Determine the [x, y] coordinate at the center of the cell enclosing the given text.  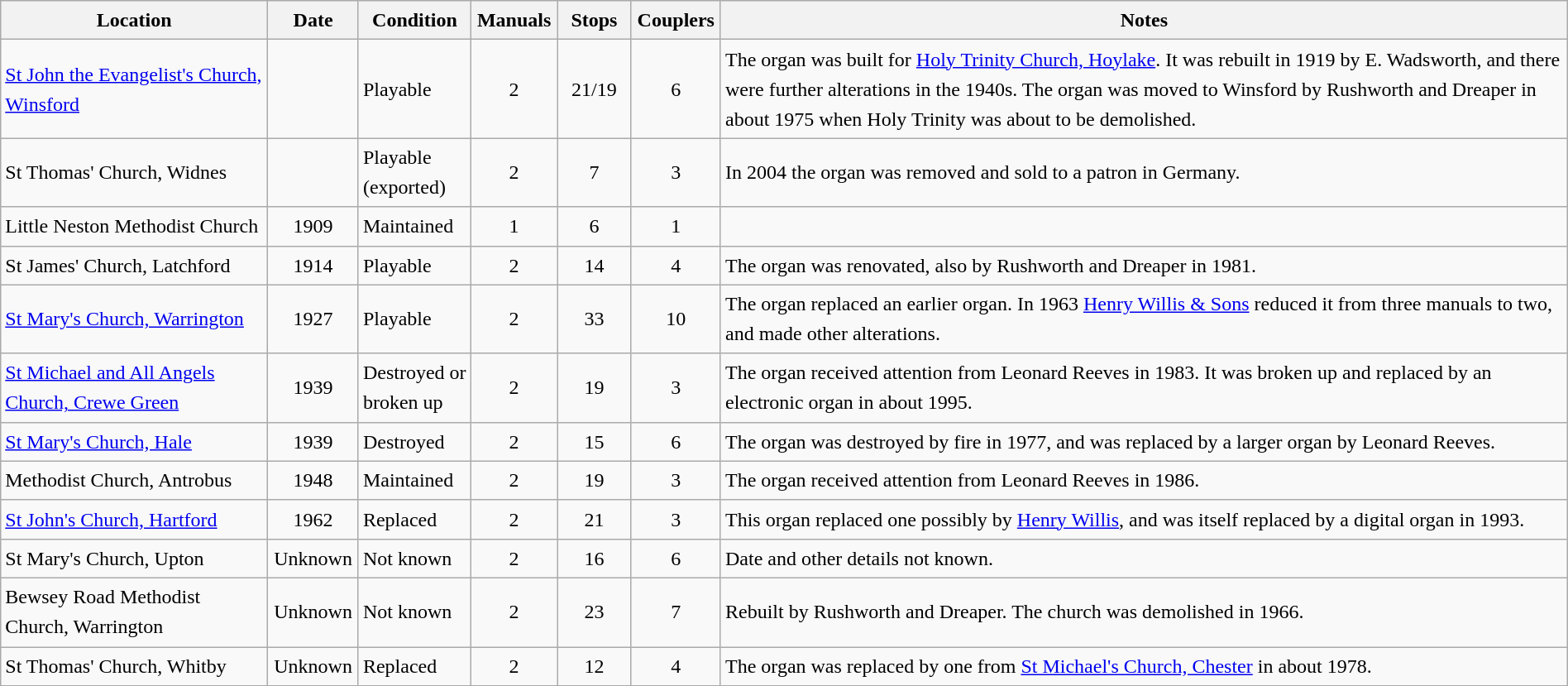
St John the Evangelist's Church, Winsford [134, 89]
The organ was renovated, also by Rushworth and Dreaper in 1981. [1144, 265]
Location [134, 20]
St James' Church, Latchford [134, 265]
14 [594, 265]
Methodist Church, Antrobus [134, 480]
St Michael and All Angels Church, Crewe Green [134, 387]
Destroyed [414, 442]
Condition [414, 20]
St John's Church, Hartford [134, 520]
Destroyed or broken up [414, 387]
The organ received attention from Leonard Reeves in 1986. [1144, 480]
The organ replaced an earlier organ. In 1963 Henry Willis & Sons reduced it from three manuals to two, and made other alterations. [1144, 319]
1914 [313, 265]
10 [676, 319]
Bewsey Road Methodist Church, Warrington [134, 612]
The organ was destroyed by fire in 1977, and was replaced by a larger organ by Leonard Reeves. [1144, 442]
21 [594, 520]
Playable (exported) [414, 172]
Date [313, 20]
The organ was replaced by one from St Michael's Church, Chester in about 1978. [1144, 667]
15 [594, 442]
St Thomas' Church, Whitby [134, 667]
16 [594, 558]
Date and other details not known. [1144, 558]
St Mary's Church, Warrington [134, 319]
1927 [313, 319]
In 2004 the organ was removed and sold to a patron in Germany. [1144, 172]
1909 [313, 227]
Manuals [514, 20]
Little Neston Methodist Church [134, 227]
23 [594, 612]
1948 [313, 480]
St Mary's Church, Upton [134, 558]
12 [594, 667]
Stops [594, 20]
Couplers [676, 20]
This organ replaced one possibly by Henry Willis, and was itself replaced by a digital organ in 1993. [1144, 520]
St Thomas' Church, Widnes [134, 172]
Notes [1144, 20]
St Mary's Church, Hale [134, 442]
1962 [313, 520]
Rebuilt by Rushworth and Dreaper. The church was demolished in 1966. [1144, 612]
The organ received attention from Leonard Reeves in 1983. It was broken up and replaced by an electronic organ in about 1995. [1144, 387]
33 [594, 319]
21/19 [594, 89]
